Scan for the cell matching the given text and deliver its (x, y) coordinate at center. 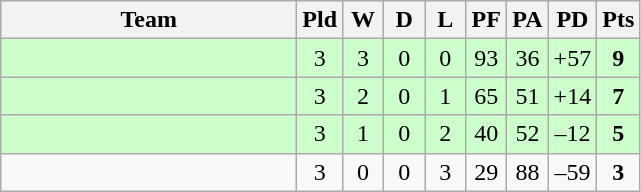
9 (618, 58)
36 (528, 58)
+14 (572, 96)
7 (618, 96)
L (446, 20)
PF (486, 20)
PA (528, 20)
5 (618, 134)
52 (528, 134)
+57 (572, 58)
93 (486, 58)
51 (528, 96)
29 (486, 172)
40 (486, 134)
PD (572, 20)
Pld (320, 20)
D (404, 20)
W (364, 20)
–59 (572, 172)
Pts (618, 20)
Team (149, 20)
88 (528, 172)
65 (486, 96)
–12 (572, 134)
